Return [X, Y] of the center of cell containing provided text 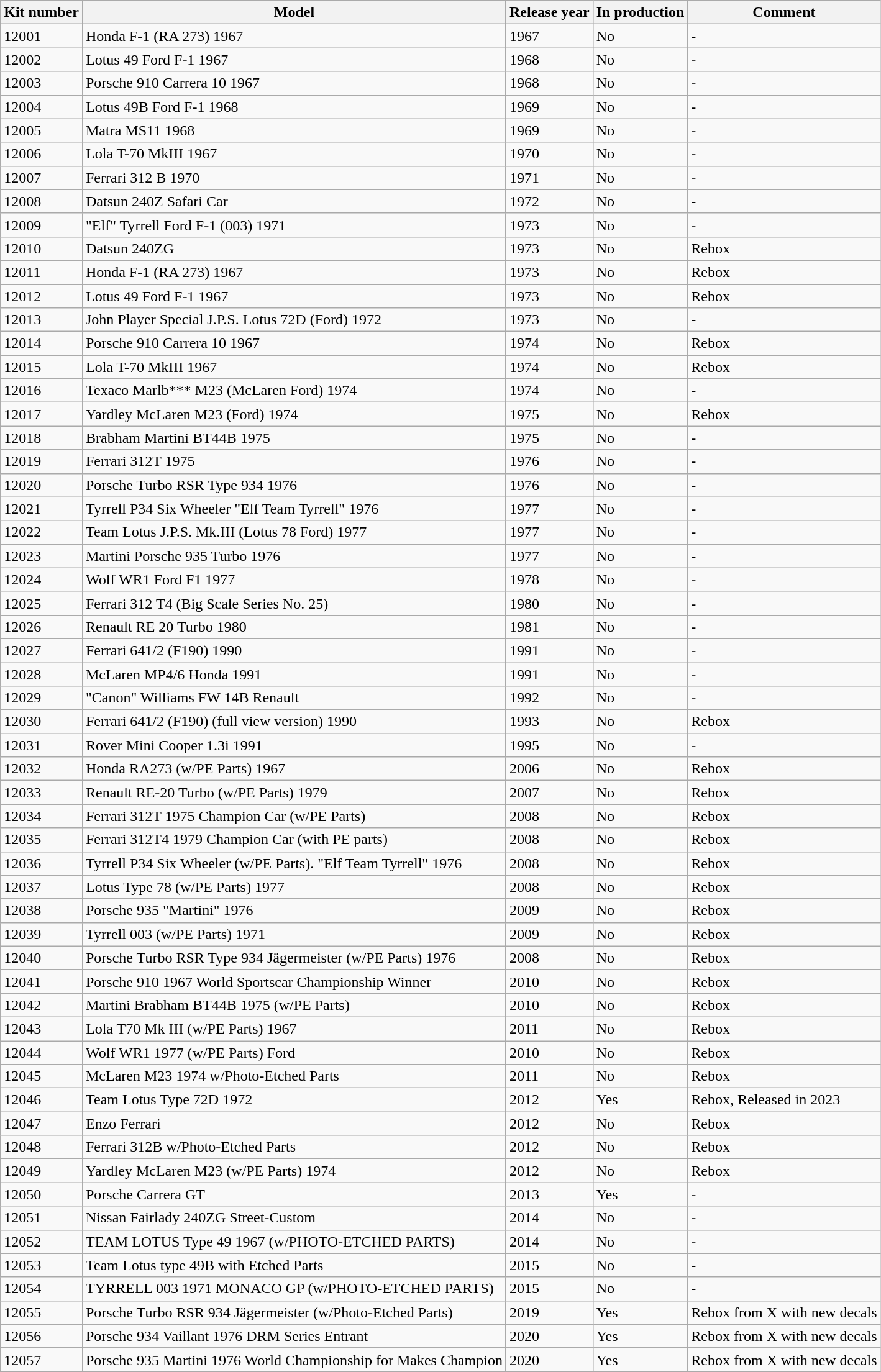
12035 [42, 840]
12047 [42, 1124]
John Player Special J.P.S. Lotus 72D (Ford) 1972 [294, 320]
Ferrari 312B w/Photo-Etched Parts [294, 1147]
12046 [42, 1100]
1972 [549, 201]
12006 [42, 154]
12038 [42, 911]
Porsche 934 Vaillant 1976 DRM Series Entrant [294, 1336]
12021 [42, 509]
1971 [549, 178]
1995 [549, 745]
12025 [42, 603]
12023 [42, 556]
12053 [42, 1265]
Brabham Martini BT44B 1975 [294, 438]
12002 [42, 60]
Matra MS11 1968 [294, 130]
12028 [42, 674]
1993 [549, 722]
12020 [42, 485]
Martini Porsche 935 Turbo 1976 [294, 556]
12041 [42, 981]
Ferrari 312T 1975 Champion Car (w/PE Parts) [294, 816]
12026 [42, 627]
Lotus Type 78 (w/PE Parts) 1977 [294, 887]
12015 [42, 367]
12051 [42, 1218]
12044 [42, 1053]
12039 [42, 934]
12007 [42, 178]
12050 [42, 1194]
Release year [549, 12]
12055 [42, 1312]
Ferrari 312T 1975 [294, 461]
12017 [42, 414]
Porsche Turbo RSR 934 Jägermeister (w/Photo-Etched Parts) [294, 1312]
Porsche 935 Martini 1976 World Championship for Makes Champion [294, 1360]
Renault RE 20 Turbo 1980 [294, 627]
12036 [42, 863]
Texaco Marlb*** M23 (McLaren Ford) 1974 [294, 391]
Tyrrell P34 Six Wheeler (w/PE Parts). "Elf Team Tyrrell" 1976 [294, 863]
12031 [42, 745]
Tyrrell P34 Six Wheeler "Elf Team Tyrrell" 1976 [294, 509]
12018 [42, 438]
Team Lotus J.P.S. Mk.III (Lotus 78 Ford) 1977 [294, 532]
12052 [42, 1242]
In production [640, 12]
2006 [549, 769]
12019 [42, 461]
12040 [42, 958]
Porsche 910 1967 World Sportscar Championship Winner [294, 981]
Ferrari 641/2 (F190) 1990 [294, 650]
Team Lotus type 49B with Etched Parts [294, 1265]
Wolf WR1 Ford F1 1977 [294, 579]
Ferrari 312 B 1970 [294, 178]
TEAM LOTUS Type 49 1967 (w/PHOTO-ETCHED PARTS) [294, 1242]
Porsche Turbo RSR Type 934 Jägermeister (w/PE Parts) 1976 [294, 958]
12008 [42, 201]
2007 [549, 793]
Ferrari 312T4 1979 Champion Car (with PE parts) [294, 840]
TYRRELL 003 1971 MONACO GP (w/PHOTO-ETCHED PARTS) [294, 1289]
Porsche Turbo RSR Type 934 1976 [294, 485]
12037 [42, 887]
Wolf WR1 1977 (w/PE Parts) Ford [294, 1053]
"Canon" Williams FW 14B Renault [294, 698]
12054 [42, 1289]
12045 [42, 1076]
McLaren M23 1974 w/Photo-Etched Parts [294, 1076]
Comment [784, 12]
12016 [42, 391]
12022 [42, 532]
Honda RA273 (w/PE Parts) 1967 [294, 769]
1992 [549, 698]
12032 [42, 769]
12027 [42, 650]
12003 [42, 83]
Nissan Fairlady 240ZG Street-Custom [294, 1218]
12004 [42, 107]
Ferrari 641/2 (F190) (full view version) 1990 [294, 722]
Lotus 49B Ford F-1 1968 [294, 107]
12009 [42, 225]
Porsche 935 "Martini" 1976 [294, 911]
12043 [42, 1029]
McLaren MP4/6 Honda 1991 [294, 674]
2013 [549, 1194]
12049 [42, 1171]
Ferrari 312 T4 (Big Scale Series No. 25) [294, 603]
12042 [42, 1005]
1980 [549, 603]
12030 [42, 722]
Team Lotus Type 72D 1972 [294, 1100]
12005 [42, 130]
1967 [549, 36]
Porsche Carrera GT [294, 1194]
12048 [42, 1147]
1981 [549, 627]
Yardley McLaren M23 (w/PE Parts) 1974 [294, 1171]
12029 [42, 698]
Rover Mini Cooper 1.3i 1991 [294, 745]
Renault RE-20 Turbo (w/PE Parts) 1979 [294, 793]
12033 [42, 793]
Tyrrell 003 (w/PE Parts) 1971 [294, 934]
Martini Brabham BT44B 1975 (w/PE Parts) [294, 1005]
12034 [42, 816]
12014 [42, 343]
12024 [42, 579]
12013 [42, 320]
1978 [549, 579]
Rebox, Released in 2023 [784, 1100]
12001 [42, 36]
Enzo Ferrari [294, 1124]
Yardley McLaren M23 (Ford) 1974 [294, 414]
Lola T70 Mk III (w/PE Parts) 1967 [294, 1029]
12010 [42, 248]
Kit number [42, 12]
Model [294, 12]
Datsun 240ZG [294, 248]
"Elf" Tyrrell Ford F-1 (003) 1971 [294, 225]
12057 [42, 1360]
12011 [42, 272]
1970 [549, 154]
2019 [549, 1312]
12056 [42, 1336]
Datsun 240Z Safari Car [294, 201]
12012 [42, 296]
